Determine the [X, Y] coordinate at the center of the cell enclosing the given text.  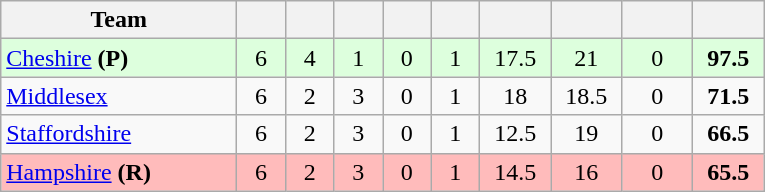
Hampshire (R) [119, 172]
71.5 [728, 96]
16 [586, 172]
Team [119, 20]
97.5 [728, 58]
18 [516, 96]
4 [310, 58]
17.5 [516, 58]
18.5 [586, 96]
21 [586, 58]
Middlesex [119, 96]
66.5 [728, 134]
Staffordshire [119, 134]
19 [586, 134]
65.5 [728, 172]
12.5 [516, 134]
Cheshire (P) [119, 58]
14.5 [516, 172]
